Return the [X, Y] coordinate for the center point of the cell that contains the specified text.  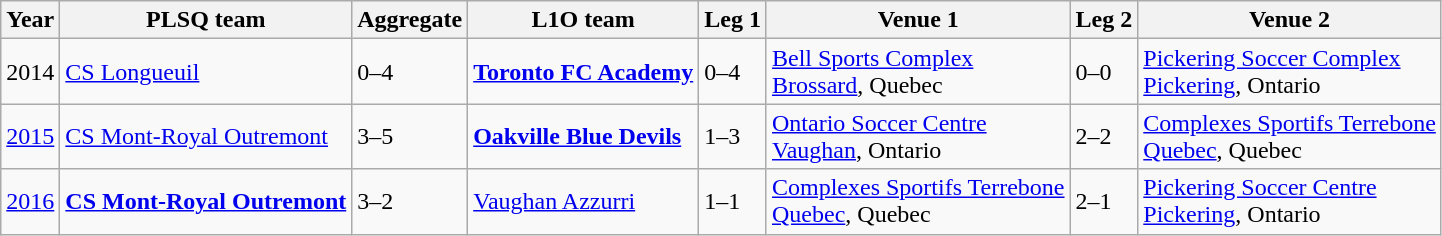
CS Longueuil [206, 72]
Pickering Soccer CentrePickering, Ontario [1290, 202]
Bell Sports ComplexBrossard, Quebec [918, 72]
3–2 [410, 202]
Oakville Blue Devils [584, 136]
Leg 2 [1104, 20]
Ontario Soccer CentreVaughan, Ontario [918, 136]
2016 [30, 202]
PLSQ team [206, 20]
1–1 [733, 202]
2014 [30, 72]
Vaughan Azzurri [584, 202]
L1O team [584, 20]
Venue 1 [918, 20]
2–1 [1104, 202]
Aggregate [410, 20]
Venue 2 [1290, 20]
Toronto FC Academy [584, 72]
Pickering Soccer ComplexPickering, Ontario [1290, 72]
2–2 [1104, 136]
3–5 [410, 136]
2015 [30, 136]
Leg 1 [733, 20]
Year [30, 20]
1–3 [733, 136]
0–0 [1104, 72]
